Find where the given text appears and provide that cell's center as [x, y] coordinate. 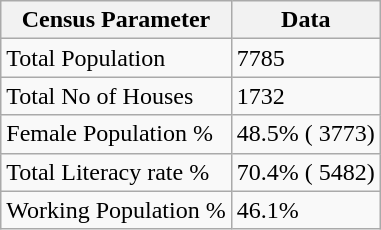
Total Literacy rate % [116, 172]
46.1% [306, 210]
Census Parameter [116, 20]
1732 [306, 96]
7785 [306, 58]
70.4% ( 5482) [306, 172]
Total Population [116, 58]
Data [306, 20]
Female Population % [116, 134]
48.5% ( 3773) [306, 134]
Total No of Houses [116, 96]
Working Population % [116, 210]
